Pinpoint the cell where the given text exists, returning its (x, y) midpoint coordinate. 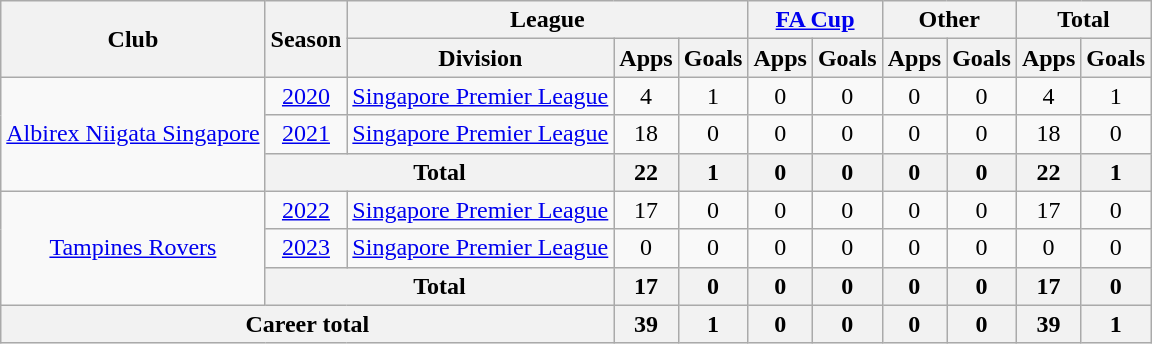
Division (480, 58)
Season (306, 39)
2021 (306, 134)
Tampines Rovers (133, 248)
Club (133, 39)
FA Cup (815, 20)
Albirex Niigata Singapore (133, 134)
Career total (308, 324)
Other (949, 20)
League (548, 20)
2020 (306, 96)
2023 (306, 248)
2022 (306, 210)
